Pinpoint the cell where the given text exists, returning its (X, Y) midpoint coordinate. 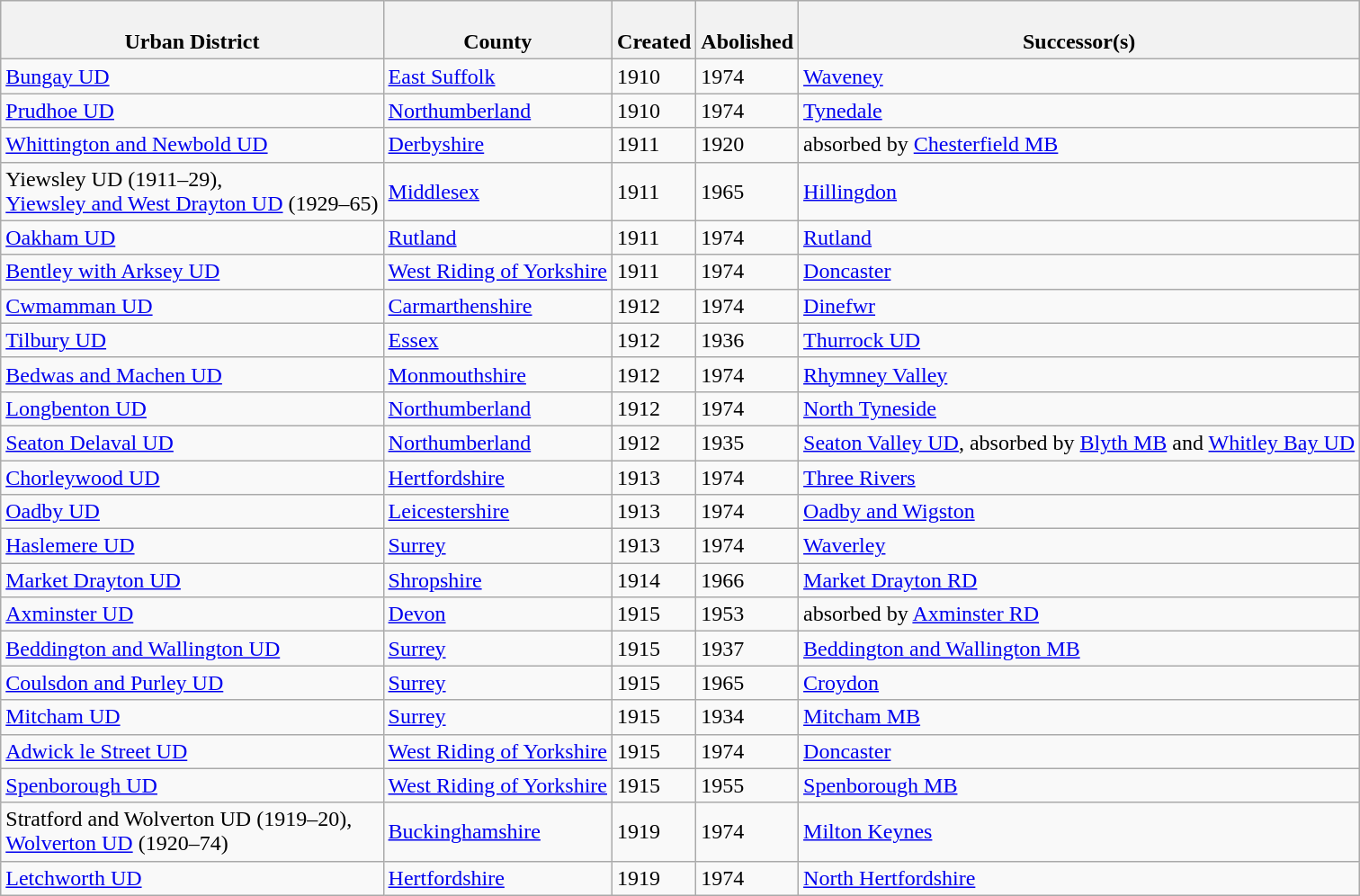
1937 (747, 649)
absorbed by Chesterfield MB (1079, 145)
Devon (497, 614)
Dinefwr (1079, 306)
Seaton Delaval UD (192, 443)
Leicestershire (497, 512)
Mitcham UD (192, 717)
Whittington and Newbold UD (192, 145)
Adwick le Street UD (192, 751)
Waveney (1079, 76)
North Tyneside (1079, 408)
Essex (497, 340)
Derbyshire (497, 145)
Waverley (1079, 546)
County (497, 31)
Market Drayton UD (192, 580)
Monmouthshire (497, 374)
Beddington and Wallington MB (1079, 649)
1935 (747, 443)
Three Rivers (1079, 478)
Successor(s) (1079, 31)
Thurrock UD (1079, 340)
1955 (747, 785)
North Hertfordshire (1079, 878)
Created (655, 31)
Buckinghamshire (497, 831)
Tilbury UD (192, 340)
Longbenton UD (192, 408)
1953 (747, 614)
Oadby UD (192, 512)
Market Drayton RD (1079, 580)
Seaton Valley UD, absorbed by Blyth MB and Whitley Bay UD (1079, 443)
Bentley with Arksey UD (192, 272)
Axminster UD (192, 614)
1934 (747, 717)
Coulsdon and Purley UD (192, 683)
Bedwas and Machen UD (192, 374)
Tynedale (1079, 111)
Urban District (192, 31)
Carmarthenshire (497, 306)
Spenborough MB (1079, 785)
Cwmamman UD (192, 306)
1914 (655, 580)
Milton Keynes (1079, 831)
1920 (747, 145)
Abolished (747, 31)
Croydon (1079, 683)
Hillingdon (1079, 191)
Spenborough UD (192, 785)
Oadby and Wigston (1079, 512)
Middlesex (497, 191)
Yiewsley UD (1911–29),Yiewsley and West Drayton UD (1929–65) (192, 191)
Bungay UD (192, 76)
Mitcham MB (1079, 717)
Shropshire (497, 580)
East Suffolk (497, 76)
Oakham UD (192, 237)
Letchworth UD (192, 878)
Prudhoe UD (192, 111)
Beddington and Wallington UD (192, 649)
Chorleywood UD (192, 478)
1966 (747, 580)
Rhymney Valley (1079, 374)
absorbed by Axminster RD (1079, 614)
Haslemere UD (192, 546)
1936 (747, 340)
Stratford and Wolverton UD (1919–20),Wolverton UD (1920–74) (192, 831)
